Return [x, y] of the center of cell containing provided text 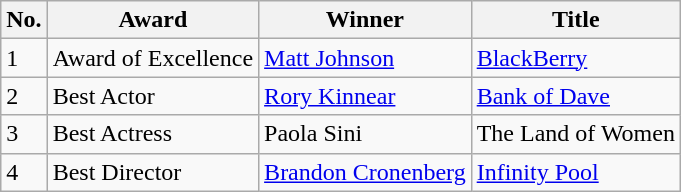
Matt Johnson [366, 58]
Best Actor [152, 96]
No. [24, 20]
3 [24, 134]
Brandon Cronenberg [366, 172]
1 [24, 58]
Award of Excellence [152, 58]
The Land of Women [576, 134]
Best Director [152, 172]
4 [24, 172]
Winner [366, 20]
Bank of Dave [576, 96]
Rory Kinnear [366, 96]
Award [152, 20]
Title [576, 20]
Infinity Pool [576, 172]
BlackBerry [576, 58]
Paola Sini [366, 134]
Best Actress [152, 134]
2 [24, 96]
